Determine the [x, y] coordinate at the center of the cell enclosing the given text.  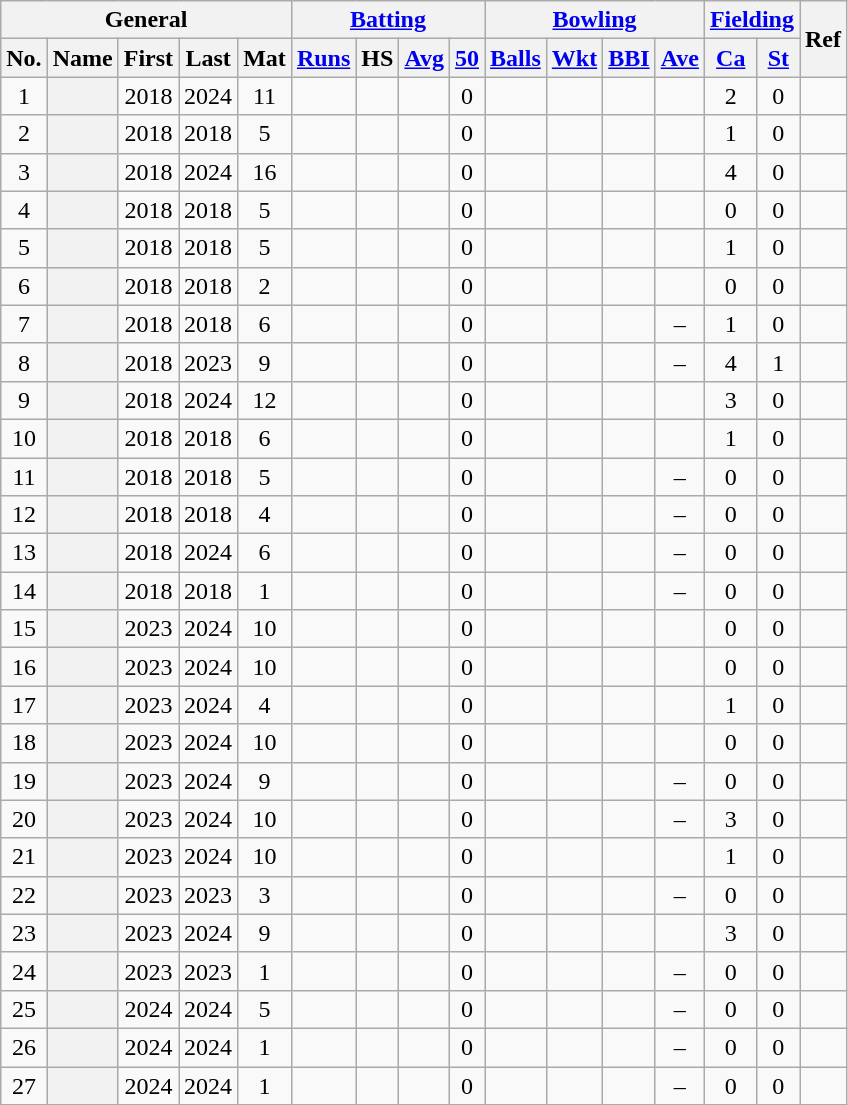
Runs [323, 58]
First [148, 58]
27 [24, 1085]
24 [24, 971]
17 [24, 705]
26 [24, 1047]
Last [208, 58]
20 [24, 819]
Batting [388, 20]
Avg [424, 58]
22 [24, 895]
50 [466, 58]
7 [24, 324]
14 [24, 591]
Balls [516, 58]
21 [24, 857]
18 [24, 743]
15 [24, 629]
Name [82, 58]
Ca [730, 58]
Bowling [595, 20]
25 [24, 1009]
23 [24, 933]
General [146, 20]
Mat [265, 58]
Ave [680, 58]
HS [378, 58]
Wkt [574, 58]
St [778, 58]
8 [24, 362]
13 [24, 553]
BBI [629, 58]
No. [24, 58]
Fielding [752, 20]
Ref [824, 39]
19 [24, 781]
